Return [x, y] of the center of cell containing provided text 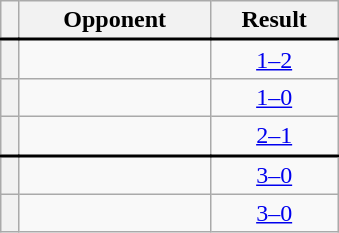
1–2 [274, 60]
Opponent [114, 20]
2–1 [274, 136]
1–0 [274, 97]
Result [274, 20]
